Determine the (x, y) coordinate at the center of the cell enclosing the given text.  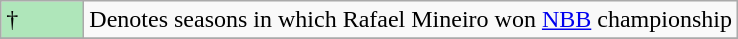
Denotes seasons in which Rafael Mineiro won NBB championship (411, 20)
† (42, 20)
